Pinpoint the cell where the given text exists, returning its [x, y] midpoint coordinate. 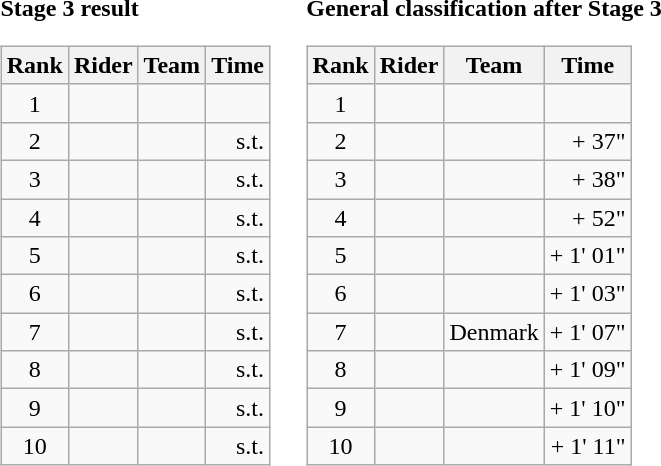
+ 1' 03" [588, 294]
+ 1' 09" [588, 370]
+ 52" [588, 217]
+ 37" [588, 141]
+ 1' 07" [588, 332]
+ 1' 01" [588, 256]
+ 38" [588, 179]
+ 1' 10" [588, 408]
+ 1' 11" [588, 446]
Denmark [494, 332]
